Extract the (X, Y) coordinate from the center of the cell holding the provided text.  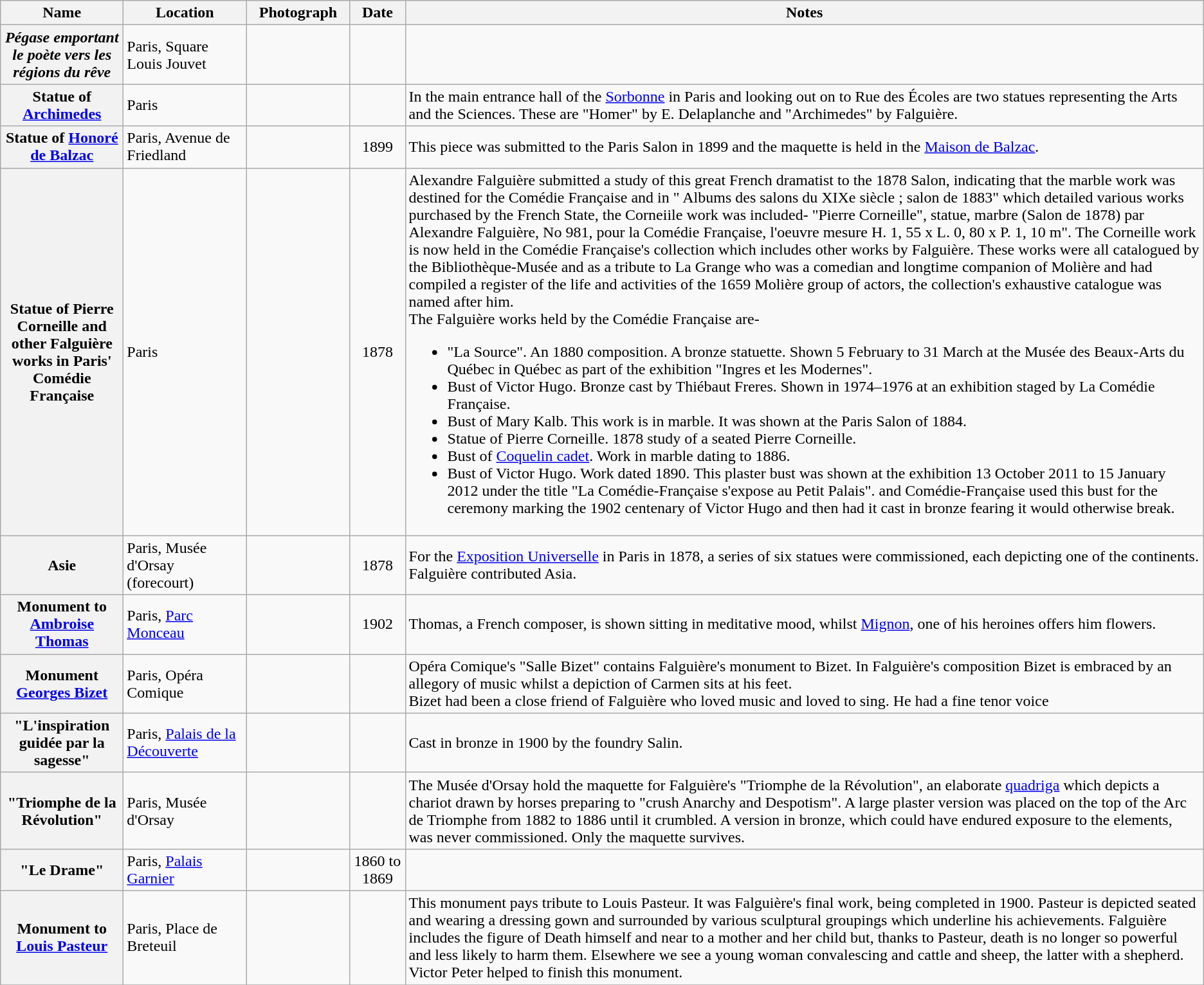
Asie (62, 565)
Paris, Musée d'Orsay (forecourt) (185, 565)
Statue of Honoré de Balzac (62, 147)
Pégase emportant le poète vers les régions du rêve (62, 55)
1860 to 1869 (378, 869)
Paris, Palais Garnier (185, 869)
Monument Georges Bizet (62, 683)
This piece was submitted to the Paris Salon in 1899 and the maquette is held in the Maison de Balzac. (804, 147)
Statue of Pierre Corneille and other Falguière works in Paris' Comédie Française (62, 352)
"Le Drame" (62, 869)
Statue of Archimedes (62, 105)
Notes (804, 13)
Name (62, 13)
1902 (378, 624)
Paris, Place de Breteuil (185, 937)
Monument to Louis Pasteur (62, 937)
Paris, Parc Monceau (185, 624)
Paris, Square Louis Jouvet (185, 55)
"Triomphe de la Révolution" (62, 810)
Monument to Ambroise Thomas (62, 624)
Paris, Palais de la Découverte (185, 743)
Paris, Opéra Comique (185, 683)
1899 (378, 147)
Date (378, 13)
Photograph (298, 13)
"L'inspiration guidée par la sagesse" (62, 743)
Thomas, a French composer, is shown sitting in meditative mood, whilst Mignon, one of his heroines offers him flowers. (804, 624)
Cast in bronze in 1900 by the foundry Salin. (804, 743)
Paris, Musée d'Orsay (185, 810)
Location (185, 13)
Paris, Avenue de Friedland (185, 147)
